Extract the [X, Y] coordinate from the center of the cell holding the provided text.  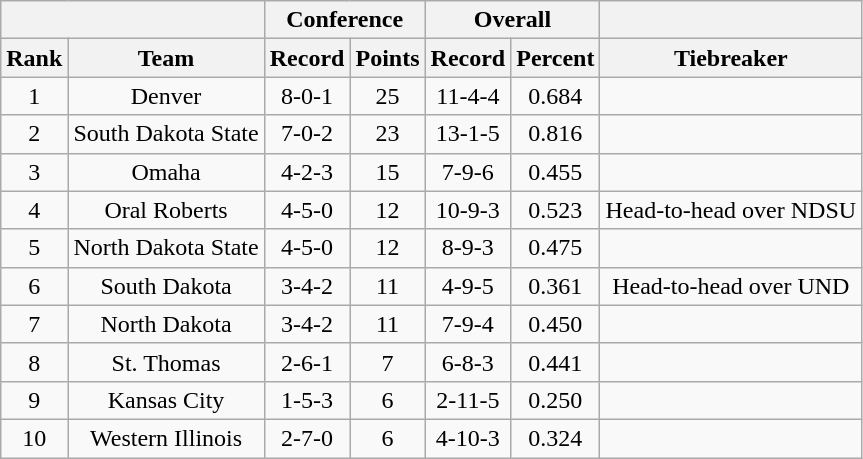
Team [166, 58]
8 [34, 362]
Kansas City [166, 400]
0.361 [556, 286]
10 [34, 438]
South Dakota State [166, 134]
7-9-4 [468, 324]
Overall [512, 20]
0.475 [556, 248]
South Dakota [166, 286]
2 [34, 134]
15 [388, 172]
23 [388, 134]
Head-to-head over NDSU [731, 210]
0.816 [556, 134]
0.455 [556, 172]
10-9-3 [468, 210]
Western Illinois [166, 438]
Tiebreaker [731, 58]
1 [34, 96]
2-6-1 [307, 362]
0.250 [556, 400]
3 [34, 172]
6-8-3 [468, 362]
North Dakota State [166, 248]
8-0-1 [307, 96]
5 [34, 248]
1-5-3 [307, 400]
11-4-4 [468, 96]
Conference [344, 20]
0.324 [556, 438]
8-9-3 [468, 248]
0.684 [556, 96]
4 [34, 210]
2-7-0 [307, 438]
0.523 [556, 210]
4-2-3 [307, 172]
0.441 [556, 362]
North Dakota [166, 324]
0.450 [556, 324]
7-0-2 [307, 134]
Points [388, 58]
Oral Roberts [166, 210]
7-9-6 [468, 172]
2-11-5 [468, 400]
4-9-5 [468, 286]
25 [388, 96]
Rank [34, 58]
9 [34, 400]
St. Thomas [166, 362]
Denver [166, 96]
Omaha [166, 172]
13-1-5 [468, 134]
4-10-3 [468, 438]
Head-to-head over UND [731, 286]
Percent [556, 58]
